Extract the (X, Y) coordinate from the center of the cell holding the provided text.  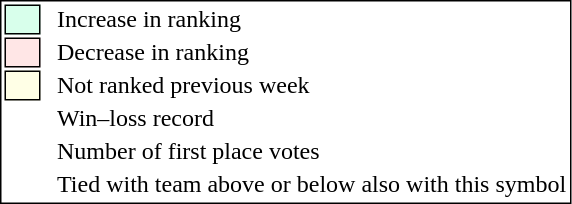
Decrease in ranking (312, 53)
Increase in ranking (312, 19)
Tied with team above or below also with this symbol (312, 185)
Win–loss record (312, 119)
Number of first place votes (312, 151)
Not ranked previous week (312, 85)
